Extract the [x, y] coordinate from the center of the cell holding the provided text.  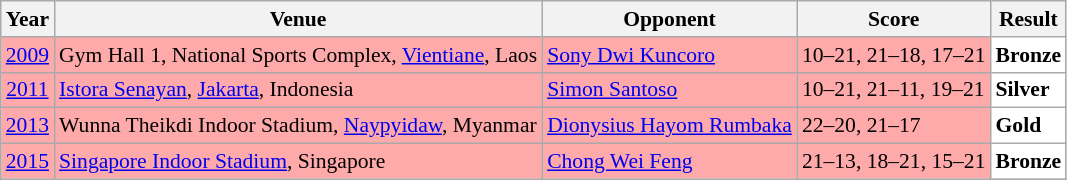
Singapore Indoor Stadium, Singapore [298, 162]
Year [28, 19]
21–13, 18–21, 15–21 [894, 162]
2013 [28, 126]
2015 [28, 162]
Gold [1028, 126]
Istora Senayan, Jakarta, Indonesia [298, 90]
Chong Wei Feng [670, 162]
2009 [28, 55]
Score [894, 19]
2011 [28, 90]
Gym Hall 1, National Sports Complex, Vientiane, Laos [298, 55]
Wunna Theikdi Indoor Stadium, Naypyidaw, Myanmar [298, 126]
Dionysius Hayom Rumbaka [670, 126]
Opponent [670, 19]
Venue [298, 19]
22–20, 21–17 [894, 126]
10–21, 21–11, 19–21 [894, 90]
10–21, 21–18, 17–21 [894, 55]
Simon Santoso [670, 90]
Silver [1028, 90]
Sony Dwi Kuncoro [670, 55]
Result [1028, 19]
